Determine the (X, Y) coordinate at the center of the cell enclosing the given text.  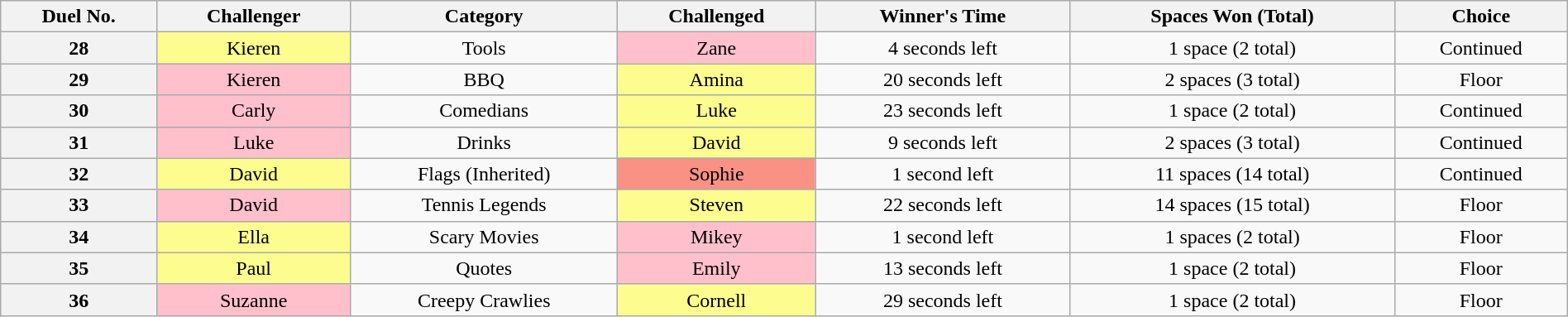
Duel No. (79, 17)
Category (485, 17)
Mikey (716, 237)
23 seconds left (943, 111)
31 (79, 142)
20 seconds left (943, 79)
11 spaces (14 total) (1232, 174)
Cornell (716, 300)
28 (79, 48)
Paul (254, 268)
4 seconds left (943, 48)
Scary Movies (485, 237)
Challenger (254, 17)
34 (79, 237)
Carly (254, 111)
Choice (1480, 17)
Tennis Legends (485, 205)
29 seconds left (943, 300)
Ella (254, 237)
22 seconds left (943, 205)
Quotes (485, 268)
Creepy Crawlies (485, 300)
Sophie (716, 174)
Suzanne (254, 300)
36 (79, 300)
Zane (716, 48)
29 (79, 79)
9 seconds left (943, 142)
Comedians (485, 111)
Tools (485, 48)
Emily (716, 268)
Challenged (716, 17)
32 (79, 174)
Flags (Inherited) (485, 174)
1 spaces (2 total) (1232, 237)
Spaces Won (Total) (1232, 17)
14 spaces (15 total) (1232, 205)
30 (79, 111)
33 (79, 205)
BBQ (485, 79)
35 (79, 268)
Amina (716, 79)
Drinks (485, 142)
Winner's Time (943, 17)
13 seconds left (943, 268)
Steven (716, 205)
